For the text-containing cell, return its midpoint in (x, y) coordinate format. 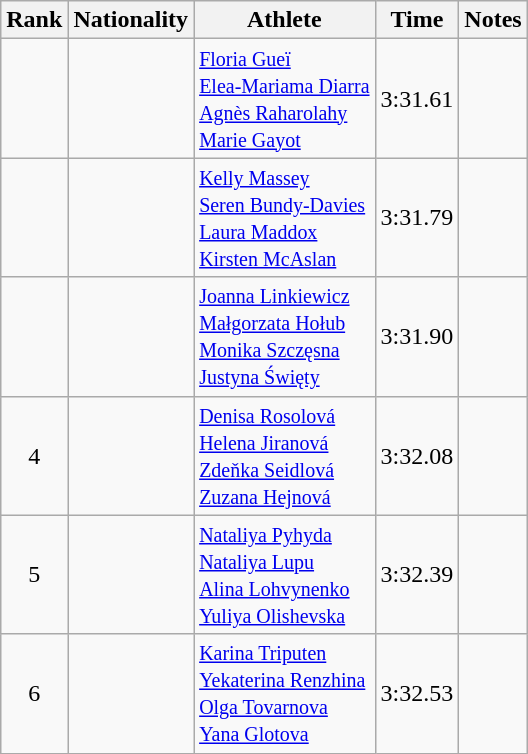
3:31.79 (417, 218)
6 (34, 694)
Kelly Massey Seren Bundy-DaviesLaura Maddox Kirsten McAslan (284, 218)
Nataliya Pyhyda Nataliya LupuAlina Lohvynenko Yuliya Olishevska (284, 574)
Time (417, 20)
Rank (34, 20)
Nationality (131, 20)
Denisa Rosolová Helena JiranováZdeňka Seidlová Zuzana Hejnová (284, 456)
Joanna Linkiewicz Małgorzata HołubMonika Szczęsna Justyna Święty (284, 336)
Karina Triputen Yekaterina RenzhinaOlga Tovarnova Yana Glotova (284, 694)
4 (34, 456)
3:31.90 (417, 336)
Floria Gueï Elea-Mariama DiarraAgnès Raharolahy Marie Gayot (284, 98)
3:32.53 (417, 694)
3:32.08 (417, 456)
Athlete (284, 20)
5 (34, 574)
3:31.61 (417, 98)
Notes (493, 20)
3:32.39 (417, 574)
